Find where the given text appears and provide that cell's center as [X, Y] coordinate. 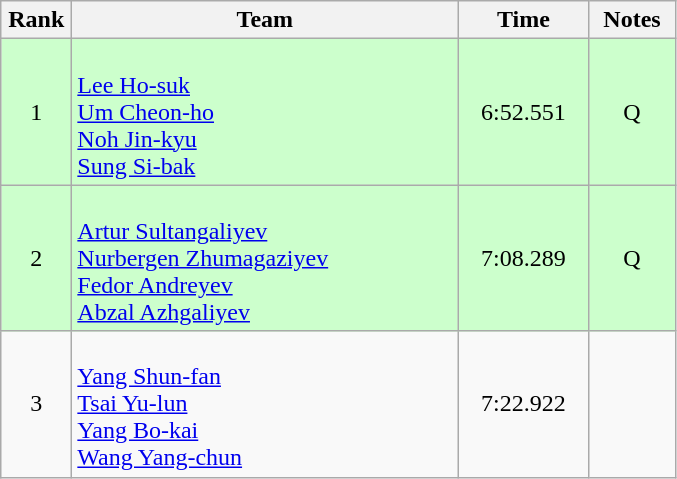
7:22.922 [524, 404]
Team [265, 20]
Rank [36, 20]
Lee Ho-sukUm Cheon-hoNoh Jin-kyuSung Si-bak [265, 112]
1 [36, 112]
7:08.289 [524, 258]
Yang Shun-fanTsai Yu-lunYang Bo-kaiWang Yang-chun [265, 404]
Artur SultangaliyevNurbergen ZhumagaziyevFedor AndreyevAbzal Azhgaliyev [265, 258]
Time [524, 20]
3 [36, 404]
2 [36, 258]
6:52.551 [524, 112]
Notes [632, 20]
